Pinpoint the cell where the given text exists, returning its [X, Y] midpoint coordinate. 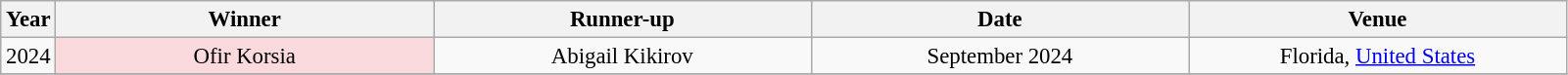
Ofir Korsia [245, 56]
Year [28, 19]
Abigail Kikirov [622, 56]
Venue [1378, 19]
Runner-up [622, 19]
September 2024 [1000, 56]
Date [1000, 19]
Florida, United States [1378, 56]
2024 [28, 56]
Winner [245, 19]
